Extract the [x, y] coordinate from the center of the cell holding the provided text.  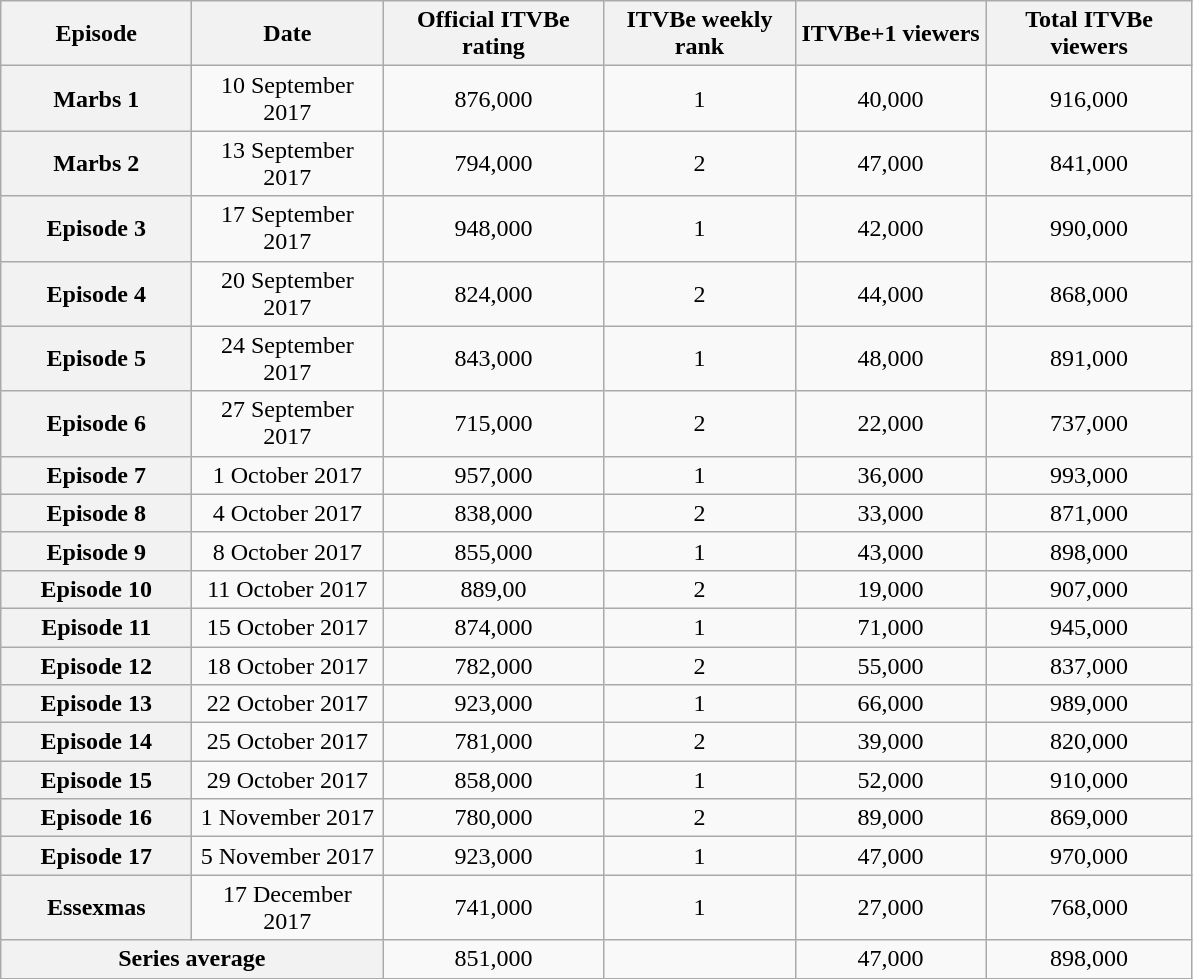
24 September 2017 [288, 358]
Episode 3 [96, 228]
Episode 14 [96, 742]
Episode 13 [96, 704]
858,000 [494, 780]
907,000 [1089, 589]
715,000 [494, 424]
Episode 4 [96, 294]
Episode 6 [96, 424]
18 October 2017 [288, 665]
Episode 17 [96, 856]
42,000 [890, 228]
781,000 [494, 742]
40,000 [890, 98]
794,000 [494, 164]
55,000 [890, 665]
Marbs 1 [96, 98]
Marbs 2 [96, 164]
841,000 [1089, 164]
27,000 [890, 908]
945,000 [1089, 627]
993,000 [1089, 475]
Episode 10 [96, 589]
Episode 5 [96, 358]
957,000 [494, 475]
17 September 2017 [288, 228]
824,000 [494, 294]
Episode 7 [96, 475]
Official ITVBe rating [494, 34]
851,000 [494, 959]
Essexmas [96, 908]
4 October 2017 [288, 513]
820,000 [1089, 742]
11 October 2017 [288, 589]
52,000 [890, 780]
782,000 [494, 665]
869,000 [1089, 818]
Episode 15 [96, 780]
970,000 [1089, 856]
22 October 2017 [288, 704]
837,000 [1089, 665]
8 October 2017 [288, 551]
ITVBe+1 viewers [890, 34]
1 November 2017 [288, 818]
889,00 [494, 589]
843,000 [494, 358]
Episode 11 [96, 627]
1 October 2017 [288, 475]
874,000 [494, 627]
Episode 16 [96, 818]
Episode 9 [96, 551]
22,000 [890, 424]
15 October 2017 [288, 627]
Series average [192, 959]
868,000 [1089, 294]
Date [288, 34]
10 September 2017 [288, 98]
ITVBe weekly rank [700, 34]
71,000 [890, 627]
19,000 [890, 589]
29 October 2017 [288, 780]
780,000 [494, 818]
871,000 [1089, 513]
43,000 [890, 551]
741,000 [494, 908]
Total ITVBe viewers [1089, 34]
876,000 [494, 98]
25 October 2017 [288, 742]
989,000 [1089, 704]
Episode 12 [96, 665]
20 September 2017 [288, 294]
910,000 [1089, 780]
855,000 [494, 551]
44,000 [890, 294]
27 September 2017 [288, 424]
13 September 2017 [288, 164]
Episode 8 [96, 513]
948,000 [494, 228]
48,000 [890, 358]
838,000 [494, 513]
891,000 [1089, 358]
768,000 [1089, 908]
Episode [96, 34]
66,000 [890, 704]
36,000 [890, 475]
916,000 [1089, 98]
39,000 [890, 742]
89,000 [890, 818]
990,000 [1089, 228]
17 December 2017 [288, 908]
33,000 [890, 513]
737,000 [1089, 424]
5 November 2017 [288, 856]
